Capture the cell that displays the provided text and extract its [x, y] central coordinate. 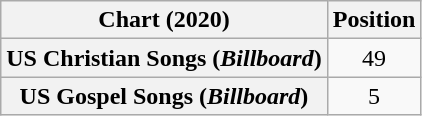
US Gospel Songs (Billboard) [164, 96]
Position [374, 20]
5 [374, 96]
49 [374, 58]
US Christian Songs (Billboard) [164, 58]
Chart (2020) [164, 20]
